Scan for the cell matching the given text and deliver its (X, Y) coordinate at center. 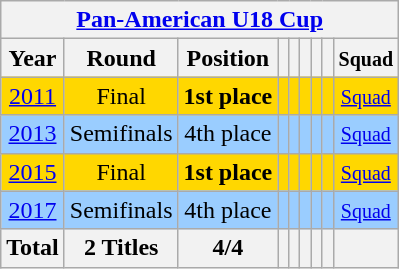
4/4 (228, 248)
2015 (33, 172)
2013 (33, 134)
2017 (33, 210)
Pan-American U18 Cup (200, 20)
Total (33, 248)
Year (33, 58)
2 Titles (121, 248)
Position (228, 58)
Round (121, 58)
2011 (33, 96)
